Return [x, y] of the center of cell containing provided text 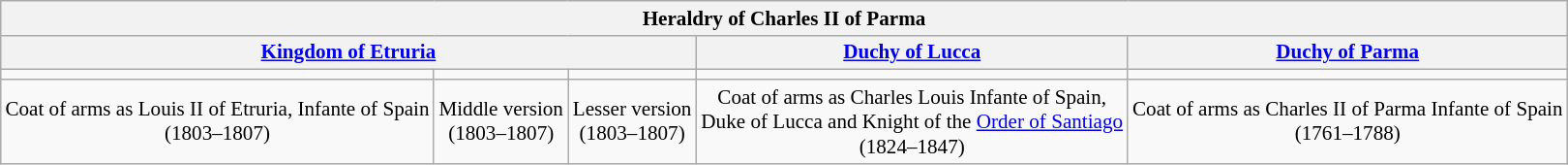
Lesser version(1803–1807) [633, 121]
Coat of arms as Charles II of Parma Infante of Spain(1761–1788) [1347, 121]
Middle version(1803–1807) [500, 121]
Coat of arms as Charles Louis Infante of Spain,Duke of Lucca and Knight of the Order of Santiago(1824–1847) [912, 121]
Duchy of Parma [1347, 52]
Coat of arms as Louis II of Etruria, Infante of Spain(1803–1807) [217, 121]
Kingdom of Etruria [348, 52]
Heraldry of Charles II of Parma [784, 17]
Duchy of Lucca [912, 52]
